Search for the cell housing the specified text and yield its (x, y) center coordinate. 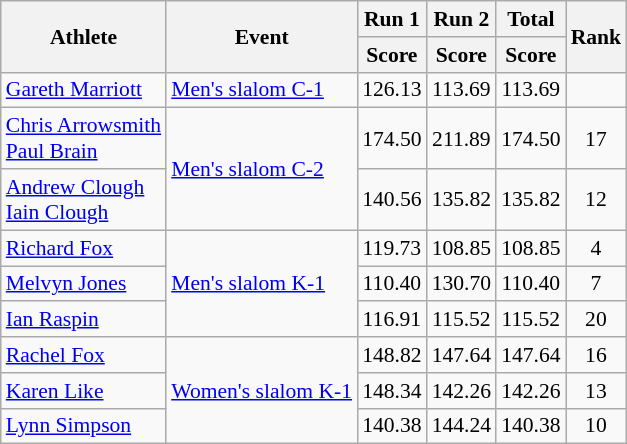
10 (596, 426)
Women's slalom K-1 (262, 390)
148.82 (392, 355)
Men's slalom C-2 (262, 169)
Karen Like (84, 391)
Event (262, 36)
12 (596, 200)
Melvyn Jones (84, 284)
Rachel Fox (84, 355)
Ian Raspin (84, 320)
Chris ArrowsmithPaul Brain (84, 138)
13 (596, 391)
Rank (596, 36)
7 (596, 284)
16 (596, 355)
Run 1 (392, 19)
116.91 (392, 320)
Andrew CloughIain Clough (84, 200)
148.34 (392, 391)
17 (596, 138)
140.56 (392, 200)
211.89 (462, 138)
Total (530, 19)
Run 2 (462, 19)
Lynn Simpson (84, 426)
Gareth Marriott (84, 90)
119.73 (392, 248)
126.13 (392, 90)
20 (596, 320)
144.24 (462, 426)
Richard Fox (84, 248)
Men's slalom K-1 (262, 284)
4 (596, 248)
Men's slalom C-1 (262, 90)
130.70 (462, 284)
Athlete (84, 36)
